Detect which cell encompasses the target text, then output its [x, y] center coordinate. 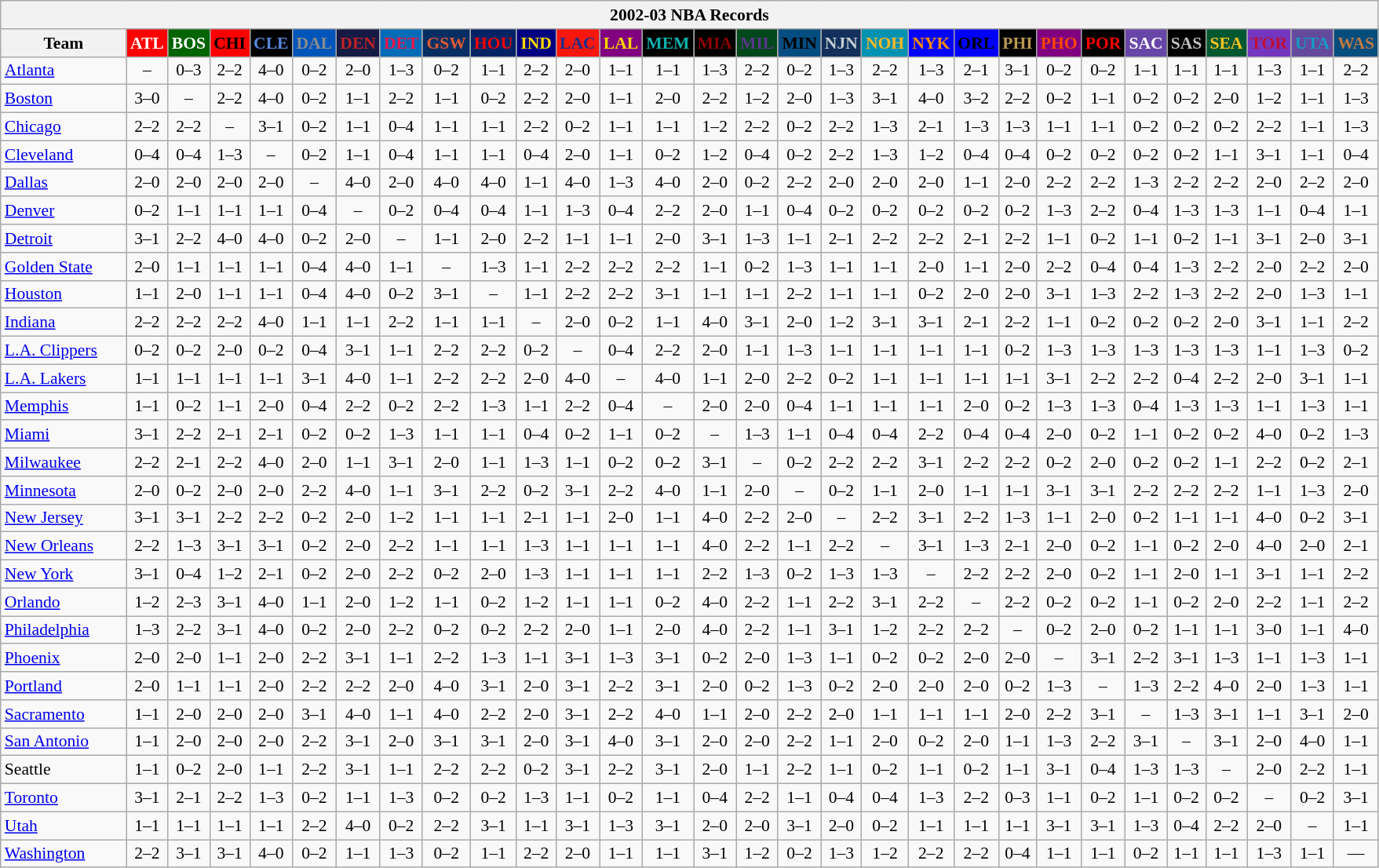
MIL [757, 43]
Philadelphia [64, 630]
POR [1104, 43]
New Jersey [64, 518]
New Orleans [64, 546]
CLE [272, 43]
Washington [64, 854]
SAC [1146, 43]
NJN [841, 43]
Milwaukee [64, 462]
DAL [315, 43]
Memphis [64, 407]
3–2 [976, 99]
Portland [64, 686]
Golden State [64, 267]
Indiana [64, 323]
Miami [64, 435]
IND [536, 43]
CHI [229, 43]
L.A. Lakers [64, 378]
Cleveland [64, 155]
San Antonio [64, 742]
HOU [493, 43]
L.A. Clippers [64, 351]
DEN [358, 43]
ORL [976, 43]
Sacramento [64, 714]
UTA [1312, 43]
NOH [885, 43]
2002-03 NBA Records [689, 15]
LAL [622, 43]
MIN [799, 43]
2–3 [188, 602]
Dallas [64, 183]
Houston [64, 294]
Toronto [64, 798]
LAC [578, 43]
Orlando [64, 602]
BOS [188, 43]
Phoenix [64, 658]
WAS [1356, 43]
Atlanta [64, 71]
SEA [1226, 43]
Chicago [64, 127]
Seattle [64, 770]
GSW [446, 43]
SAS [1187, 43]
Team [64, 43]
Boston [64, 99]
Utah [64, 826]
TOR [1270, 43]
DET [402, 43]
NYK [931, 43]
New York [64, 574]
PHO [1060, 43]
— [1356, 854]
MIA [715, 43]
Denver [64, 211]
MEM [667, 43]
ATL [148, 43]
PHI [1017, 43]
Minnesota [64, 491]
Detroit [64, 239]
